Detect which cell encompasses the target text, then output its [X, Y] center coordinate. 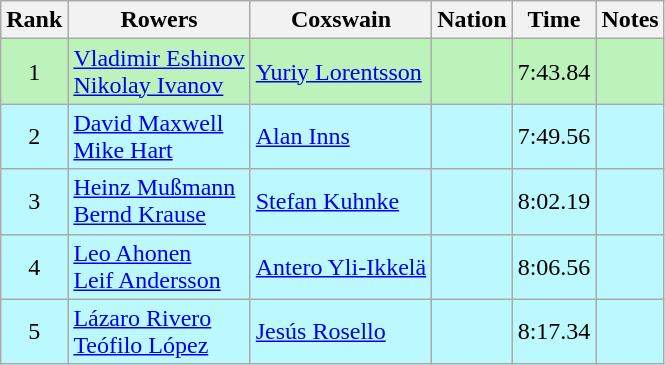
8:02.19 [554, 202]
3 [34, 202]
Time [554, 20]
8:06.56 [554, 266]
7:49.56 [554, 136]
7:43.84 [554, 72]
8:17.34 [554, 332]
Nation [472, 20]
4 [34, 266]
Rowers [159, 20]
Vladimir EshinovNikolay Ivanov [159, 72]
Lázaro RiveroTeófilo López [159, 332]
Heinz MußmannBernd Krause [159, 202]
Coxswain [340, 20]
Notes [630, 20]
Alan Inns [340, 136]
Leo AhonenLeif Andersson [159, 266]
1 [34, 72]
2 [34, 136]
5 [34, 332]
Rank [34, 20]
Stefan Kuhnke [340, 202]
Jesús Rosello [340, 332]
Yuriy Lorentsson [340, 72]
David MaxwellMike Hart [159, 136]
Antero Yli-Ikkelä [340, 266]
